Provide the [X, Y] coordinate of the cell's center where the given text is located.  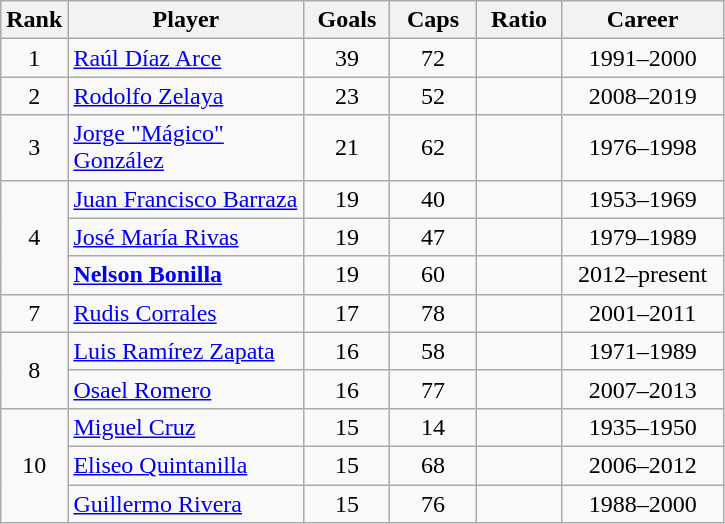
72 [433, 58]
8 [34, 370]
Miguel Cruz [186, 427]
Ratio [519, 20]
2012–present [642, 275]
78 [433, 313]
1979–1989 [642, 237]
2006–2012 [642, 465]
Raúl Díaz Arce [186, 58]
21 [347, 148]
Career [642, 20]
60 [433, 275]
Rank [34, 20]
Guillermo Rivera [186, 503]
1991–2000 [642, 58]
17 [347, 313]
1935–1950 [642, 427]
10 [34, 465]
3 [34, 148]
23 [347, 96]
2001–2011 [642, 313]
José María Rivas [186, 237]
Rudis Corrales [186, 313]
Eliseo Quintanilla [186, 465]
Juan Francisco Barraza [186, 199]
62 [433, 148]
47 [433, 237]
1971–1989 [642, 351]
Osael Romero [186, 389]
Nelson Bonilla [186, 275]
4 [34, 237]
14 [433, 427]
1988–2000 [642, 503]
68 [433, 465]
Luis Ramírez Zapata [186, 351]
2008–2019 [642, 96]
2 [34, 96]
1953–1969 [642, 199]
Player [186, 20]
Caps [433, 20]
Goals [347, 20]
76 [433, 503]
39 [347, 58]
77 [433, 389]
Rodolfo Zelaya [186, 96]
40 [433, 199]
52 [433, 96]
7 [34, 313]
1 [34, 58]
58 [433, 351]
Jorge "Mágico" González [186, 148]
2007–2013 [642, 389]
1976–1998 [642, 148]
